Extract the [x, y] coordinate from the center of the cell holding the provided text.  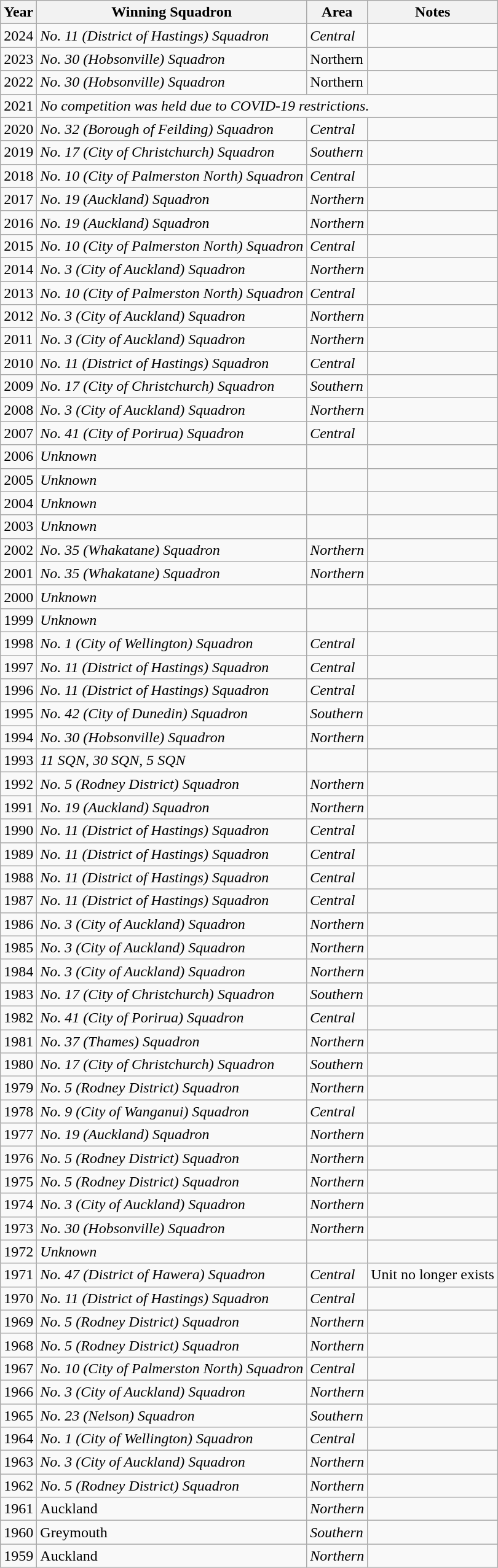
2005 [18, 480]
Greymouth [172, 1532]
1972 [18, 1252]
1963 [18, 1462]
2011 [18, 340]
1990 [18, 831]
1975 [18, 1182]
2012 [18, 316]
1968 [18, 1345]
1996 [18, 691]
2024 [18, 36]
1985 [18, 947]
2023 [18, 59]
1981 [18, 1041]
1964 [18, 1439]
1977 [18, 1135]
1987 [18, 901]
Unit no longer exists [433, 1275]
1961 [18, 1509]
11 SQN, 30 SQN, 5 SQN [172, 761]
2009 [18, 386]
1973 [18, 1228]
1979 [18, 1088]
1960 [18, 1532]
2015 [18, 246]
1982 [18, 1017]
1993 [18, 761]
1976 [18, 1158]
2010 [18, 363]
1988 [18, 877]
2002 [18, 550]
No. 37 (Thames) Squadron [172, 1041]
1986 [18, 924]
2007 [18, 433]
1966 [18, 1392]
1962 [18, 1486]
1995 [18, 714]
No. 32 (Borough of Feilding) Squadron [172, 129]
1983 [18, 994]
1965 [18, 1415]
1959 [18, 1556]
Winning Squadron [172, 12]
1992 [18, 784]
No. 23 (Nelson) Squadron [172, 1415]
2004 [18, 503]
Notes [433, 12]
2020 [18, 129]
1978 [18, 1111]
1999 [18, 620]
1984 [18, 971]
No competition was held due to COVID-19 restrictions. [267, 106]
1997 [18, 667]
2003 [18, 527]
No. 9 (City of Wanganui) Squadron [172, 1111]
Year [18, 12]
2022 [18, 82]
1994 [18, 737]
2014 [18, 269]
2016 [18, 222]
1967 [18, 1368]
Area [337, 12]
No. 42 (City of Dunedin) Squadron [172, 714]
1980 [18, 1065]
1998 [18, 643]
2017 [18, 199]
2000 [18, 597]
1970 [18, 1298]
2018 [18, 176]
2006 [18, 457]
No. 47 (District of Hawera) Squadron [172, 1275]
1971 [18, 1275]
1989 [18, 854]
2021 [18, 106]
1991 [18, 807]
1974 [18, 1205]
2001 [18, 573]
2019 [18, 152]
2008 [18, 410]
1969 [18, 1322]
2013 [18, 293]
